Scan for the cell matching the given text and deliver its (X, Y) coordinate at center. 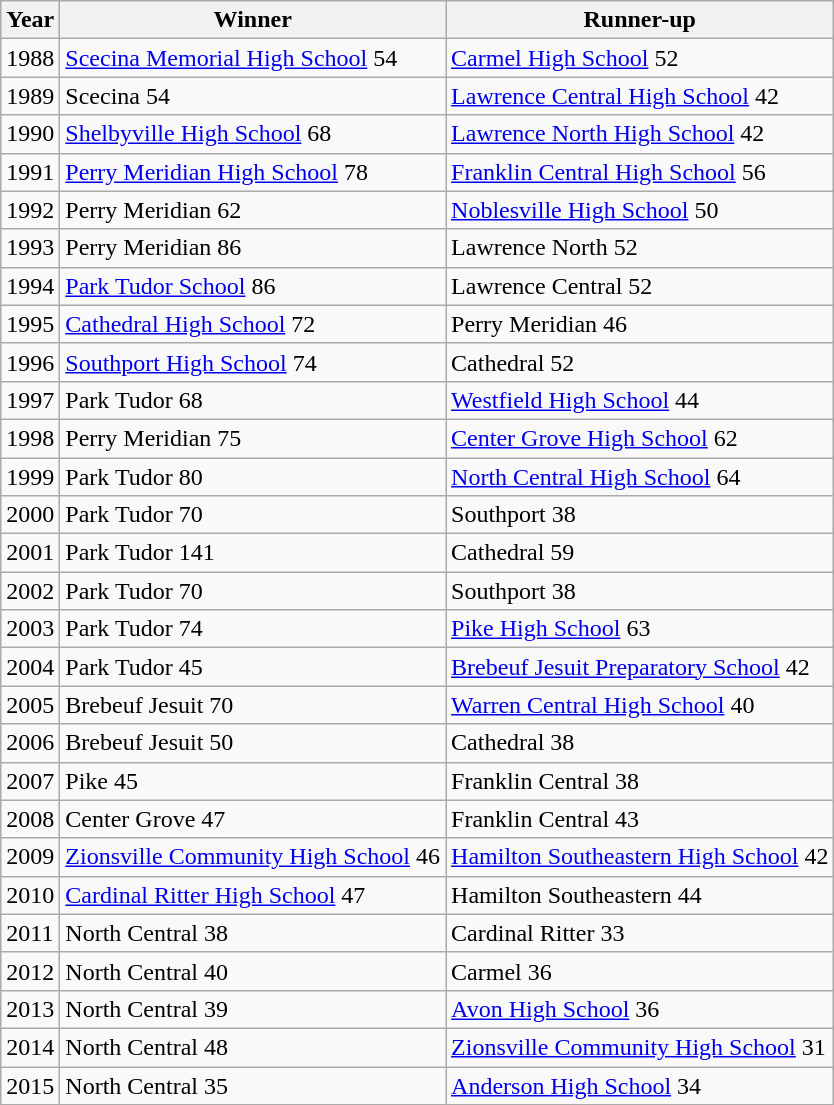
Anderson High School 34 (640, 1085)
North Central 35 (253, 1085)
2013 (30, 1009)
1994 (30, 286)
Park Tudor 80 (253, 477)
2008 (30, 819)
Noblesville High School 50 (640, 210)
North Central 40 (253, 971)
Lawrence North High School 42 (640, 134)
1989 (30, 96)
Hamilton Southeastern 44 (640, 895)
1992 (30, 210)
Runner-up (640, 20)
Park Tudor 141 (253, 553)
Perry Meridian 46 (640, 324)
Hamilton Southeastern High School 42 (640, 857)
Perry Meridian 86 (253, 248)
Southport High School 74 (253, 362)
Perry Meridian 62 (253, 210)
1995 (30, 324)
Cardinal Ritter 33 (640, 933)
Cathedral 38 (640, 743)
Cardinal Ritter High School 47 (253, 895)
Scecina Memorial High School 54 (253, 58)
1998 (30, 438)
2012 (30, 971)
2014 (30, 1047)
2011 (30, 933)
Scecina 54 (253, 96)
Zionsville Community High School 31 (640, 1047)
Park Tudor 68 (253, 400)
Winner (253, 20)
Perry Meridian High School 78 (253, 172)
Pike 45 (253, 781)
2007 (30, 781)
Brebeuf Jesuit Preparatory School 42 (640, 667)
Perry Meridian 75 (253, 438)
Westfield High School 44 (640, 400)
Lawrence Central High School 42 (640, 96)
2009 (30, 857)
2002 (30, 591)
Pike High School 63 (640, 629)
2005 (30, 705)
2000 (30, 515)
2003 (30, 629)
Brebeuf Jesuit 50 (253, 743)
Park Tudor 45 (253, 667)
Park Tudor 74 (253, 629)
1988 (30, 58)
North Central High School 64 (640, 477)
2006 (30, 743)
1996 (30, 362)
Shelbyville High School 68 (253, 134)
Cathedral 59 (640, 553)
1993 (30, 248)
Franklin Central High School 56 (640, 172)
Cathedral High School 72 (253, 324)
Avon High School 36 (640, 1009)
1991 (30, 172)
Cathedral 52 (640, 362)
Brebeuf Jesuit 70 (253, 705)
Warren Central High School 40 (640, 705)
Center Grove High School 62 (640, 438)
North Central 38 (253, 933)
Center Grove 47 (253, 819)
Carmel High School 52 (640, 58)
2004 (30, 667)
1997 (30, 400)
Franklin Central 38 (640, 781)
Park Tudor School 86 (253, 286)
Lawrence Central 52 (640, 286)
Franklin Central 43 (640, 819)
Lawrence North 52 (640, 248)
North Central 48 (253, 1047)
1999 (30, 477)
2001 (30, 553)
North Central 39 (253, 1009)
1990 (30, 134)
2010 (30, 895)
2015 (30, 1085)
Carmel 36 (640, 971)
Year (30, 20)
Zionsville Community High School 46 (253, 857)
